Identify which cell holds the provided text, then report its [X, Y] central coordinate. 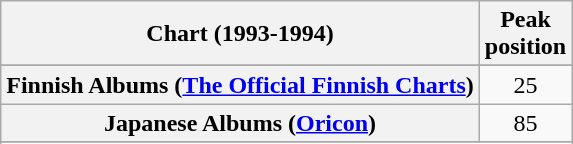
Chart (1993-1994) [240, 34]
25 [525, 85]
Peakposition [525, 34]
Japanese Albums (Oricon) [240, 123]
85 [525, 123]
Finnish Albums (The Official Finnish Charts) [240, 85]
